Scan for the cell matching the given text and deliver its [X, Y] coordinate at center. 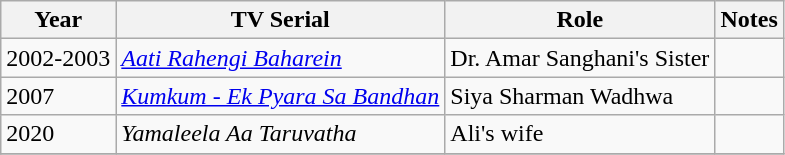
Aati Rahengi Baharein [280, 58]
Notes [749, 20]
Ali's wife [580, 134]
2007 [58, 96]
2020 [58, 134]
Dr. Amar Sanghani's Sister [580, 58]
Yamaleela Aa Taruvatha [280, 134]
2002-2003 [58, 58]
Kumkum - Ek Pyara Sa Bandhan [280, 96]
Siya Sharman Wadhwa [580, 96]
Year [58, 20]
Role [580, 20]
TV Serial [280, 20]
